Pinpoint the cell where the given text exists, returning its (X, Y) midpoint coordinate. 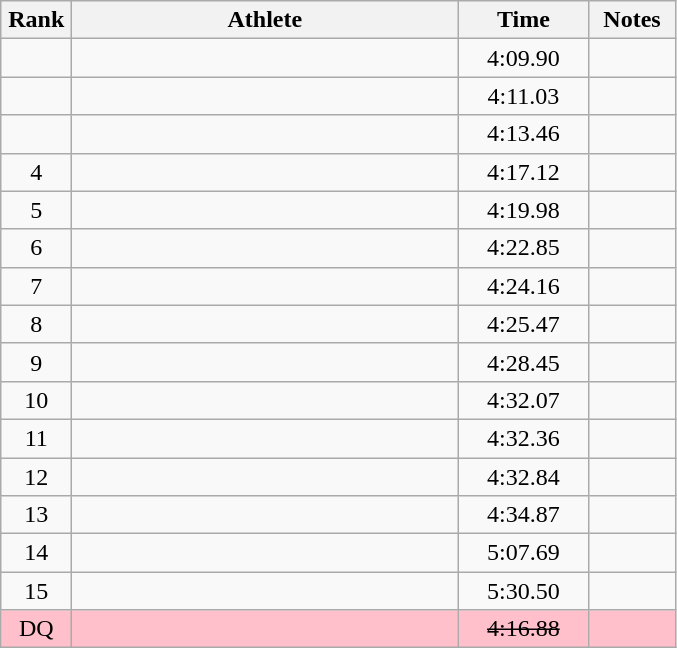
9 (36, 362)
12 (36, 477)
4:32.07 (524, 400)
4:32.84 (524, 477)
4:17.12 (524, 172)
5 (36, 210)
6 (36, 248)
Rank (36, 20)
4:24.16 (524, 286)
4:09.90 (524, 58)
4:34.87 (524, 515)
4:32.36 (524, 438)
10 (36, 400)
4 (36, 172)
Time (524, 20)
4:19.98 (524, 210)
4:25.47 (524, 324)
4:22.85 (524, 248)
4:16.88 (524, 629)
4:28.45 (524, 362)
15 (36, 591)
5:30.50 (524, 591)
7 (36, 286)
Notes (632, 20)
11 (36, 438)
8 (36, 324)
4:11.03 (524, 96)
5:07.69 (524, 553)
DQ (36, 629)
13 (36, 515)
14 (36, 553)
4:13.46 (524, 134)
Athlete (265, 20)
